Pinpoint the cell where the given text exists, returning its (x, y) midpoint coordinate. 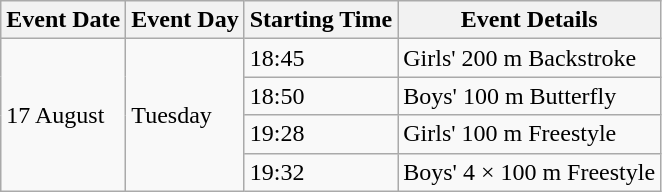
17 August (64, 115)
19:28 (321, 134)
Event Date (64, 20)
18:50 (321, 96)
Tuesday (185, 115)
Boys' 4 × 100 m Freestyle (530, 172)
Starting Time (321, 20)
Boys' 100 m Butterfly (530, 96)
Event Details (530, 20)
18:45 (321, 58)
Girls' 200 m Backstroke (530, 58)
19:32 (321, 172)
Event Day (185, 20)
Girls' 100 m Freestyle (530, 134)
